Capture the cell that displays the provided text and extract its [X, Y] central coordinate. 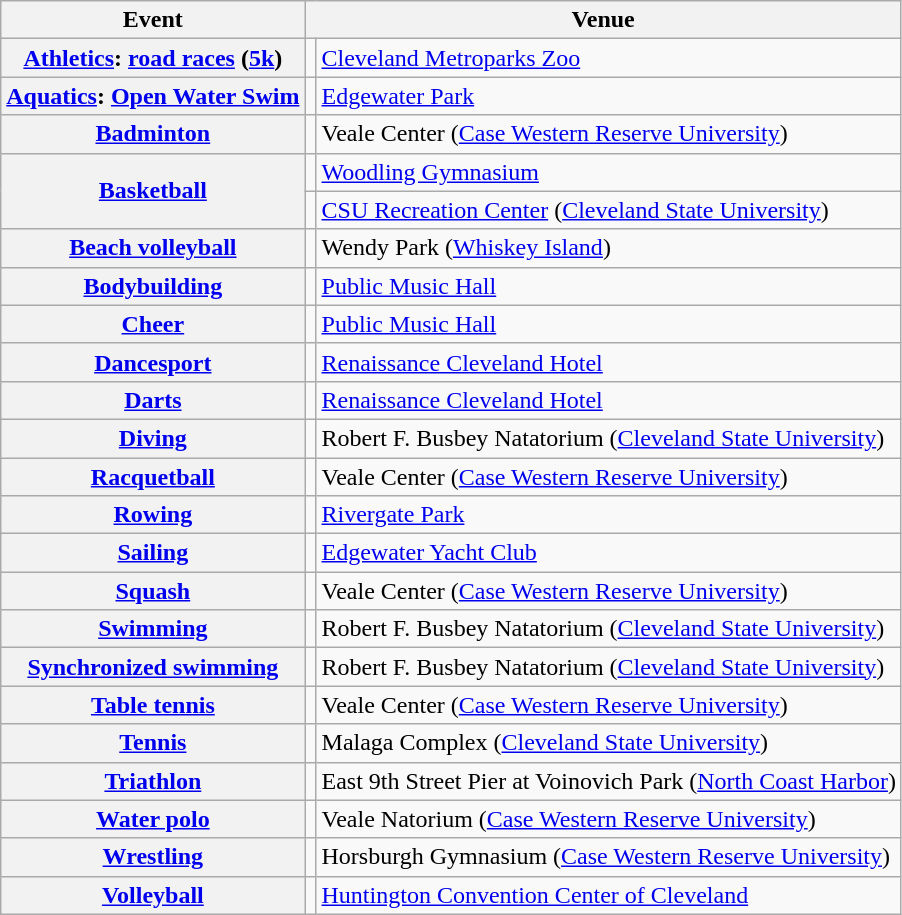
Sailing [153, 553]
Cleveland Metroparks Zoo [608, 58]
Cheer [153, 324]
Squash [153, 591]
Synchronized swimming [153, 667]
Event [153, 20]
CSU Recreation Center (Cleveland State University) [608, 210]
Tennis [153, 743]
Bodybuilding [153, 286]
Veale Natorium (Case Western Reserve University) [608, 819]
East 9th Street Pier at Voinovich Park (North Coast Harbor) [608, 781]
Edgewater Yacht Club [608, 553]
Badminton [153, 134]
Triathlon [153, 781]
Rowing [153, 515]
Swimming [153, 629]
Volleyball [153, 895]
Athletics: road races (5k) [153, 58]
Horsburgh Gymnasium (Case Western Reserve University) [608, 857]
Beach volleyball [153, 248]
Rivergate Park [608, 515]
Diving [153, 438]
Basketball [153, 191]
Wrestling [153, 857]
Venue [603, 20]
Edgewater Park [608, 96]
Darts [153, 400]
Table tennis [153, 705]
Wendy Park (Whiskey Island) [608, 248]
Dancesport [153, 362]
Aquatics: Open Water Swim [153, 96]
Water polo [153, 819]
Malaga Complex (Cleveland State University) [608, 743]
Racquetball [153, 477]
Huntington Convention Center of Cleveland [608, 895]
Woodling Gymnasium [608, 172]
